Find where the given text appears and provide that cell's center as (X, Y) coordinate. 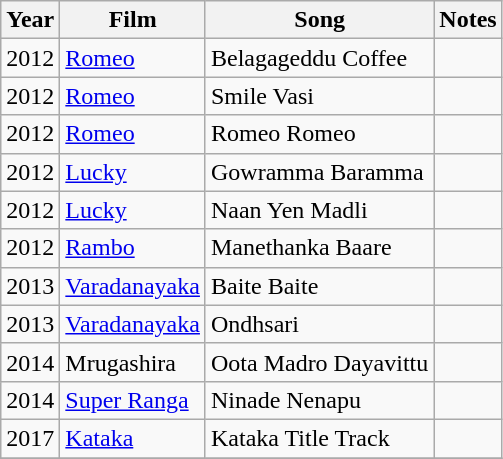
Notes (468, 20)
Year (30, 20)
Manethanka Baare (319, 248)
Rambo (133, 248)
Romeo Romeo (319, 134)
Film (133, 20)
Super Ranga (133, 400)
Oota Madro Dayavittu (319, 362)
Smile Vasi (319, 96)
Kataka (133, 438)
Naan Yen Madli (319, 210)
Baite Baite (319, 286)
2017 (30, 438)
Mrugashira (133, 362)
Song (319, 20)
Ninade Nenapu (319, 400)
Belagageddu Coffee (319, 58)
Ondhsari (319, 324)
Kataka Title Track (319, 438)
Gowramma Baramma (319, 172)
